For the text-containing cell, return its midpoint in (x, y) coordinate format. 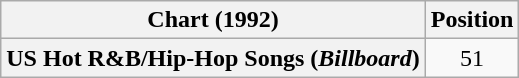
US Hot R&B/Hip-Hop Songs (Billboard) (213, 58)
51 (472, 58)
Chart (1992) (213, 20)
Position (472, 20)
